Return the [X, Y] coordinate for the center point of the cell that contains the specified text.  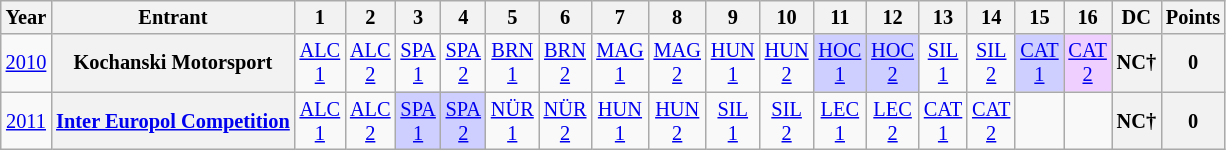
NÜR2 [566, 121]
2010 [26, 63]
DC [1136, 17]
Inter Europol Competition [172, 121]
Kochanski Motorsport [172, 63]
12 [892, 17]
Points [1193, 17]
Year [26, 17]
15 [1039, 17]
BRN1 [512, 63]
13 [943, 17]
3 [418, 17]
1 [320, 17]
11 [840, 17]
6 [566, 17]
Entrant [172, 17]
MAG2 [678, 63]
14 [991, 17]
9 [733, 17]
16 [1088, 17]
LEC1 [840, 121]
7 [620, 17]
10 [787, 17]
HOC1 [840, 63]
HOC2 [892, 63]
2 [370, 17]
MAG1 [620, 63]
BRN2 [566, 63]
5 [512, 17]
NÜR1 [512, 121]
LEC2 [892, 121]
8 [678, 17]
4 [464, 17]
2011 [26, 121]
